From the cell containing the given text, extract its center point as [X, Y] coordinate. 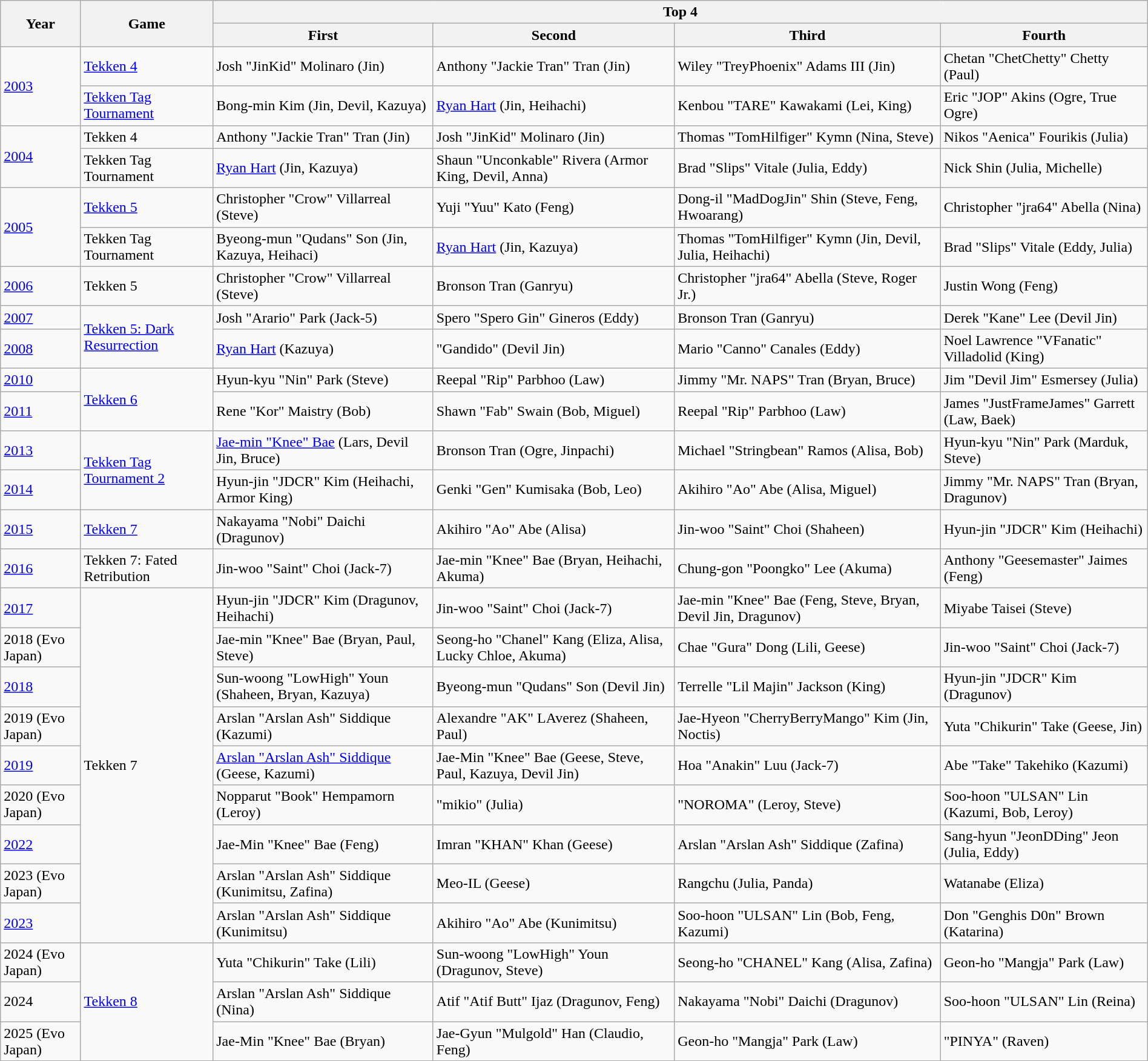
Soo-hoon "ULSAN" Lin (Bob, Feng, Kazumi) [808, 922]
Top 4 [681, 12]
Fourth [1044, 35]
Arslan "Arslan Ash" Siddique (Nina) [323, 1001]
Jimmy "Mr. NAPS" Tran (Bryan, Bruce) [808, 379]
Wiley "TreyPhoenix" Adams III (Jin) [808, 67]
Soo-hoon "ULSAN" Lin (Kazumi, Bob, Leroy) [1044, 805]
Spero "Spero Gin" Gineros (Eddy) [553, 317]
Tekken 8 [147, 1001]
Jae-min "Knee" Bae (Bryan, Heihachi, Akuma) [553, 569]
2019 (Evo Japan) [41, 726]
Nick Shin (Julia, Michelle) [1044, 168]
"Gandido" (Devil Jin) [553, 349]
2024 (Evo Japan) [41, 962]
Jae-Hyeon "CherryBerryMango" Kim (Jin, Noctis) [808, 726]
2020 (Evo Japan) [41, 805]
Jae-Min "Knee" Bae (Feng) [323, 844]
Sang-hyun "JeonDDing" Jeon (Julia, Eddy) [1044, 844]
Seong-ho "Chanel" Kang (Eliza, Alisa, Lucky Chloe, Akuma) [553, 648]
Brad "Slips" Vitale (Julia, Eddy) [808, 168]
Thomas "TomHilfiger" Kymn (Nina, Steve) [808, 137]
Anthony "Geesemaster" Jaimes (Feng) [1044, 569]
Jae-min "Knee" Bae (Bryan, Paul, Steve) [323, 648]
Jae-Min "Knee" Bae (Bryan) [323, 1041]
Dong-il "MadDogJin" Shin (Steve, Feng, Hwoarang) [808, 207]
"mikio" (Julia) [553, 805]
Shawn "Fab" Swain (Bob, Miguel) [553, 410]
Imran "KHAN" Khan (Geese) [553, 844]
James "JustFrameJames" Garrett (Law, Baek) [1044, 410]
2003 [41, 86]
First [323, 35]
Ryan Hart (Kazuya) [323, 349]
2007 [41, 317]
Chae "Gura" Dong (Lili, Geese) [808, 648]
2018 [41, 686]
Arslan "Arslan Ash" Siddique (Kazumi) [323, 726]
"NOROMA" (Leroy, Steve) [808, 805]
Brad "Slips" Vitale (Eddy, Julia) [1044, 247]
Ryan Hart (Jin, Heihachi) [553, 105]
Nikos "Aenica" Fourikis (Julia) [1044, 137]
Yuta "Chikurin" Take (Lili) [323, 962]
Thomas "TomHilfiger" Kymn (Jin, Devil, Julia, Heihachi) [808, 247]
2016 [41, 569]
Mario "Canno" Canales (Eddy) [808, 349]
Abe "Take" Takehiko (Kazumi) [1044, 765]
2008 [41, 349]
Game [147, 24]
Akihiro "Ao" Abe (Alisa, Miguel) [808, 490]
Akihiro "Ao" Abe (Kunimitsu) [553, 922]
"PINYA" (Raven) [1044, 1041]
2005 [41, 227]
Akihiro "Ao" Abe (Alisa) [553, 529]
Yuji "Yuu" Kato (Feng) [553, 207]
Hoa "Anakin" Luu (Jack-7) [808, 765]
Eric "JOP" Akins (Ogre, True Ogre) [1044, 105]
Hyun-jin "JDCR" Kim (Heihachi) [1044, 529]
Chetan "ChetChetty" Chetty (Paul) [1044, 67]
2004 [41, 156]
Jim "Devil Jim" Esmersey (Julia) [1044, 379]
Rangchu (Julia, Panda) [808, 884]
Noel Lawrence "VFanatic" Villadolid (King) [1044, 349]
Shaun "Unconkable" Rivera (Armor King, Devil, Anna) [553, 168]
Arslan "Arslan Ash" Siddique (Zafina) [808, 844]
Don "Genghis D0n" Brown (Katarina) [1044, 922]
2010 [41, 379]
2023 (Evo Japan) [41, 884]
Jae-min "Knee" Bae (Feng, Steve, Bryan, Devil Jin, Dragunov) [808, 608]
Third [808, 35]
2022 [41, 844]
Rene "Kor" Maistry (Bob) [323, 410]
Josh "Arario" Park (Jack-5) [323, 317]
Tekken Tag Tournament 2 [147, 470]
Christopher "jra64" Abella (Nina) [1044, 207]
Yuta "Chikurin" Take (Geese, Jin) [1044, 726]
Terrelle "Lil Majin" Jackson (King) [808, 686]
Byeong-mun "Qudans" Son (Jin, Kazuya, Heihaci) [323, 247]
2011 [41, 410]
Bronson Tran (Ogre, Jinpachi) [553, 450]
2014 [41, 490]
Sun-woong "LowHigh" Youn (Shaheen, Bryan, Kazuya) [323, 686]
Hyun-jin "JDCR" Kim (Heihachi, Armor King) [323, 490]
Miyabe Taisei (Steve) [1044, 608]
Seong-ho "CHANEL" Kang (Alisa, Zafina) [808, 962]
2017 [41, 608]
Soo-hoon "ULSAN" Lin (Reina) [1044, 1001]
2015 [41, 529]
Jae-Gyun "Mulgold" Han (Claudio, Feng) [553, 1041]
2006 [41, 286]
Atif "Atif Butt" Ijaz (Dragunov, Feng) [553, 1001]
2024 [41, 1001]
Year [41, 24]
Jae-Min "Knee" Bae (Geese, Steve, Paul, Kazuya, Devil Jin) [553, 765]
Christopher "jra64" Abella (Steve, Roger Jr.) [808, 286]
Michael "Stringbean" Ramos (Alisa, Bob) [808, 450]
Kenbou "TARE" Kawakami (Lei, King) [808, 105]
2018 (Evo Japan) [41, 648]
Arslan "Arslan Ash" Siddique (Geese, Kazumi) [323, 765]
Jin-woo "Saint" Choi (Shaheen) [808, 529]
Jae-min "Knee" Bae (Lars, Devil Jin, Bruce) [323, 450]
Hyun-jin "JDCR" Kim (Dragunov, Heihachi) [323, 608]
2013 [41, 450]
Hyun-jin "JDCR" Kim (Dragunov) [1044, 686]
Chung-gon "Poongko" Lee (Akuma) [808, 569]
Arslan "Arslan Ash" Siddique (Kunimitsu, Zafina) [323, 884]
Nopparut "Book" Hempamorn (Leroy) [323, 805]
Byeong-mun "Qudans" Son (Devil Jin) [553, 686]
Bong-min Kim (Jin, Devil, Kazuya) [323, 105]
Second [553, 35]
Alexandre "AK" LAverez (Shaheen, Paul) [553, 726]
Justin Wong (Feng) [1044, 286]
Meo-IL (Geese) [553, 884]
Hyun-kyu "Nin" Park (Marduk, Steve) [1044, 450]
Derek "Kane" Lee (Devil Jin) [1044, 317]
2023 [41, 922]
Tekken 5: Dark Resurrection [147, 337]
Tekken 6 [147, 399]
2019 [41, 765]
Sun-woong "LowHigh" Youn (Dragunov, Steve) [553, 962]
Hyun-kyu "Nin" Park (Steve) [323, 379]
Genki "Gen" Kumisaka (Bob, Leo) [553, 490]
Arslan "Arslan Ash" Siddique (Kunimitsu) [323, 922]
Jimmy "Mr. NAPS" Tran (Bryan, Dragunov) [1044, 490]
2025 (Evo Japan) [41, 1041]
Tekken 7: Fated Retribution [147, 569]
Watanabe (Eliza) [1044, 884]
